Capture the cell that displays the provided text and extract its (X, Y) central coordinate. 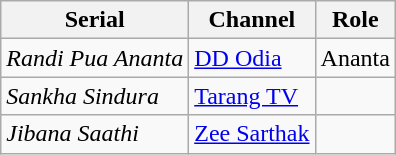
DD Odia (252, 58)
Role (355, 20)
Sankha Sindura (95, 96)
Channel (252, 20)
Zee Sarthak (252, 134)
Jibana Saathi (95, 134)
Randi Pua Ananta (95, 58)
Ananta (355, 58)
Tarang TV (252, 96)
Serial (95, 20)
